For the text-containing cell, return its midpoint in [x, y] coordinate format. 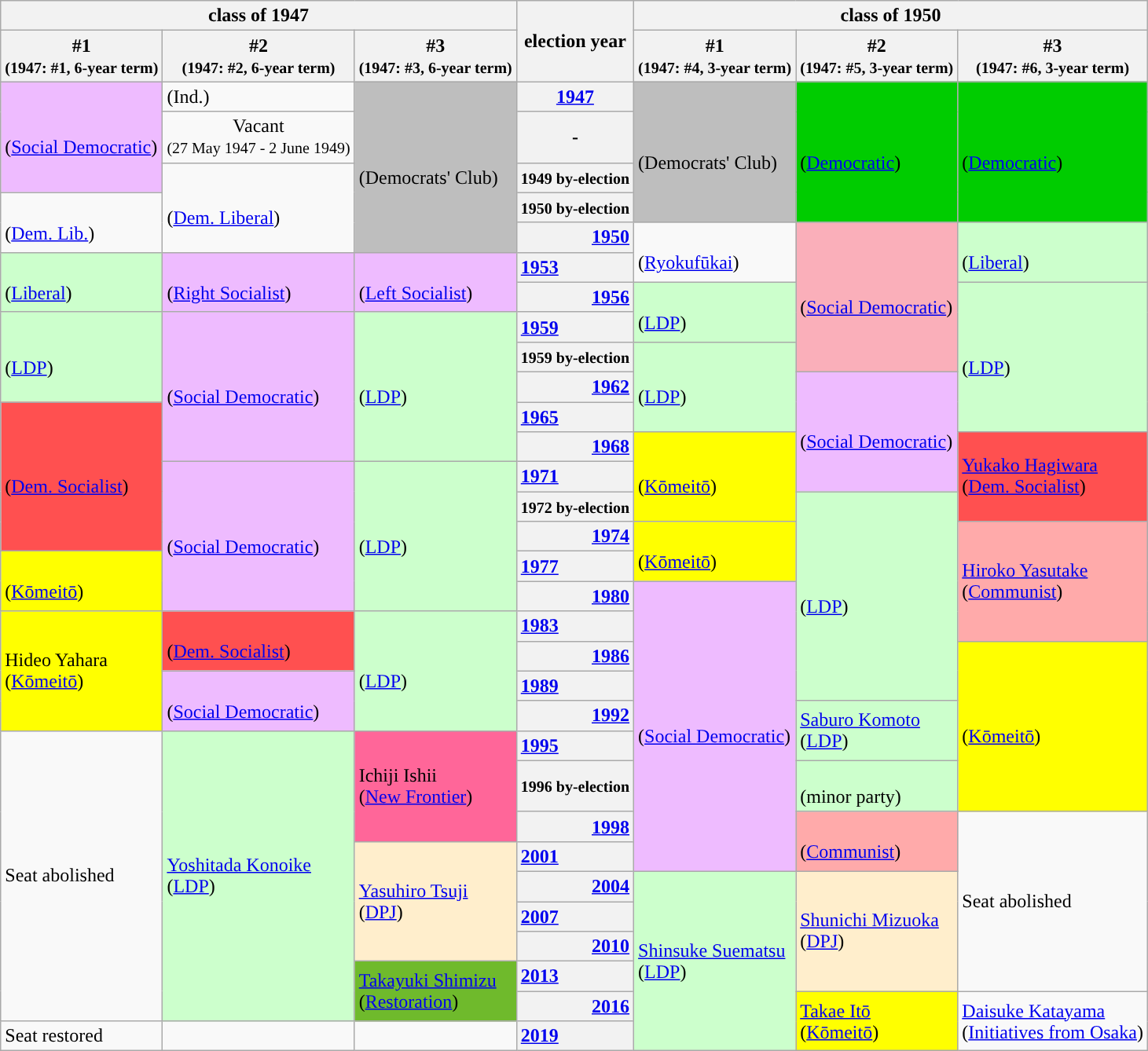
2016 [575, 1006]
Vacant(27 May 1947 - 2 June 1949) [259, 137]
(Communist) [877, 841]
(Ind.) [259, 97]
2001 [575, 856]
1971 [575, 477]
1995 [575, 745]
Saburo Komoto(LDP) [877, 731]
#1(1947: #4, 3-year term) [715, 57]
1980 [575, 596]
1949 by-election [575, 178]
1968 [575, 447]
1972 by-election [575, 507]
#1(1947: #1, 6-year term) [82, 57]
(Right Socialist) [259, 282]
Yasuhiro Tsuji(DPJ) [435, 901]
(minor party) [877, 786]
2010 [575, 947]
1983 [575, 626]
Daisuke Katayama(Initiatives from Osaka) [1053, 1021]
Yoshitada Konoike(LDP) [259, 876]
Hiroko Yasutake(Communist) [1053, 581]
1962 [575, 386]
election year [575, 41]
1959 by-election [575, 357]
- [575, 137]
class of 1947 [259, 16]
1989 [575, 686]
#2(1947: #5, 3-year term) [877, 57]
1996 by-election [575, 786]
(Ryokufūkai) [715, 252]
#3(1947: #3, 6-year term) [435, 57]
1992 [575, 716]
(Dem. Lib.) [82, 222]
1977 [575, 566]
1947 [575, 97]
1974 [575, 536]
1953 [575, 267]
Takae Itō(Kōmeitō) [877, 1021]
2013 [575, 976]
Seat restored [82, 1036]
Ichiji Ishii(New Frontier) [435, 786]
1998 [575, 826]
#3(1947: #6, 3-year term) [1053, 57]
Shinsuke Suematsu(LDP) [715, 961]
Hideo Yahara(Kōmeitō) [82, 671]
(Dem. Liberal) [259, 207]
1956 [575, 297]
2019 [575, 1036]
class of 1950 [891, 16]
Yukako Hagiwara(Dem. Socialist) [1053, 477]
Takayuki Shimizu(Restoration) [435, 991]
1950 [575, 237]
(Left Socialist) [435, 282]
2004 [575, 886]
#2(1947: #2, 6-year term) [259, 57]
1950 by-election [575, 207]
Shunichi Mizuoka(DPJ) [877, 931]
1986 [575, 656]
1959 [575, 327]
2007 [575, 917]
1965 [575, 417]
